Find where the given text appears and provide that cell's center as [X, Y] coordinate. 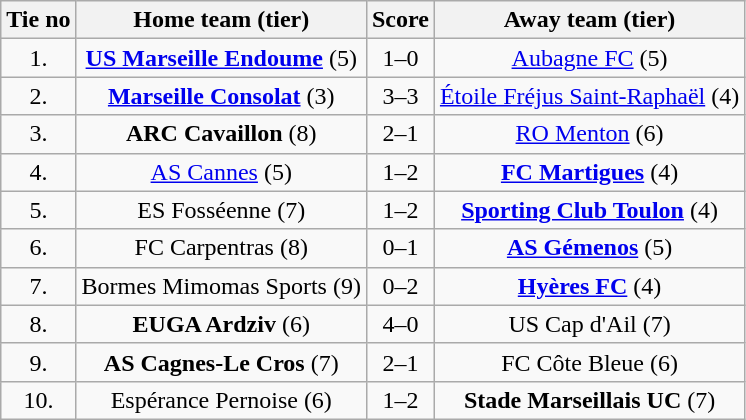
US Cap d'Ail (7) [589, 324]
EUGA Ardziv (6) [221, 324]
RO Menton (6) [589, 134]
4–0 [400, 324]
3–3 [400, 96]
5. [38, 210]
AS Cannes (5) [221, 172]
Home team (tier) [221, 20]
8. [38, 324]
Score [400, 20]
AS Gémenos (5) [589, 248]
7. [38, 286]
Away team (tier) [589, 20]
Hyères FC (4) [589, 286]
US Marseille Endoume (5) [221, 58]
Tie no [38, 20]
Sporting Club Toulon (4) [589, 210]
1–0 [400, 58]
9. [38, 362]
FC Côte Bleue (6) [589, 362]
FC Carpentras (8) [221, 248]
0–2 [400, 286]
4. [38, 172]
3. [38, 134]
AS Cagnes-Le Cros (7) [221, 362]
1. [38, 58]
10. [38, 400]
Stade Marseillais UC (7) [589, 400]
Étoile Fréjus Saint-Raphaël (4) [589, 96]
0–1 [400, 248]
Aubagne FC (5) [589, 58]
FC Martigues (4) [589, 172]
ES Fosséenne (7) [221, 210]
6. [38, 248]
ARC Cavaillon (8) [221, 134]
2. [38, 96]
Bormes Mimomas Sports (9) [221, 286]
Marseille Consolat (3) [221, 96]
Espérance Pernoise (6) [221, 400]
